From the cell containing the given text, extract its center point as [X, Y] coordinate. 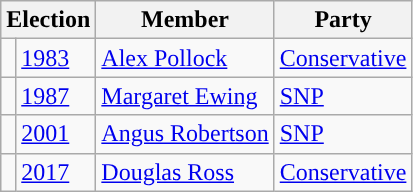
2017 [56, 172]
Angus Robertson [185, 134]
Margaret Ewing [185, 96]
Party [343, 20]
Alex Pollock [185, 58]
1987 [56, 96]
Member [185, 20]
1983 [56, 58]
Douglas Ross [185, 172]
2001 [56, 134]
Election [48, 20]
